Identify which cell holds the provided text, then report its [X, Y] central coordinate. 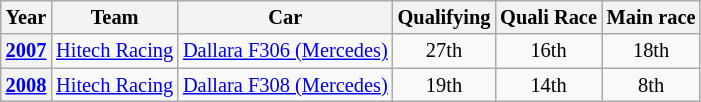
Dallara F306 (Mercedes) [286, 51]
2008 [26, 85]
Qualifying [444, 17]
Quali Race [548, 17]
Car [286, 17]
8th [652, 85]
Main race [652, 17]
19th [444, 85]
2007 [26, 51]
Year [26, 17]
18th [652, 51]
27th [444, 51]
14th [548, 85]
Team [114, 17]
Dallara F308 (Mercedes) [286, 85]
16th [548, 51]
